Scan for the cell matching the given text and deliver its (x, y) coordinate at center. 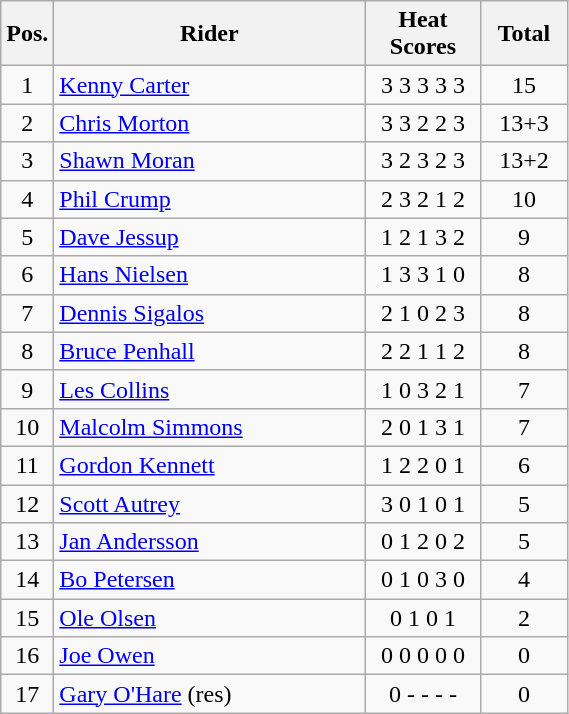
Rider (210, 34)
Malcolm Simmons (210, 427)
Les Collins (210, 389)
11 (28, 465)
3 2 3 2 3 (423, 161)
12 (28, 503)
Dennis Sigalos (210, 313)
Ole Olsen (210, 618)
13+3 (524, 123)
1 2 1 3 2 (423, 237)
Total (524, 34)
3 (28, 161)
1 (28, 85)
1 0 3 2 1 (423, 389)
16 (28, 656)
Gary O'Hare (res) (210, 694)
2 0 1 3 1 (423, 427)
0 1 2 0 2 (423, 542)
0 1 0 1 (423, 618)
Bo Petersen (210, 580)
17 (28, 694)
1 2 2 0 1 (423, 465)
1 3 3 1 0 (423, 275)
Heat Scores (423, 34)
0 - - - - (423, 694)
Hans Nielsen (210, 275)
Phil Crump (210, 199)
Shawn Moran (210, 161)
Dave Jessup (210, 237)
2 2 1 1 2 (423, 351)
Scott Autrey (210, 503)
0 1 0 3 0 (423, 580)
3 0 1 0 1 (423, 503)
3 3 2 2 3 (423, 123)
13+2 (524, 161)
2 3 2 1 2 (423, 199)
Chris Morton (210, 123)
Bruce Penhall (210, 351)
2 1 0 2 3 (423, 313)
Gordon Kennett (210, 465)
Pos. (28, 34)
Jan Andersson (210, 542)
14 (28, 580)
Joe Owen (210, 656)
3 3 3 3 3 (423, 85)
Kenny Carter (210, 85)
0 0 0 0 0 (423, 656)
13 (28, 542)
